Return [x, y] of the center of cell containing provided text 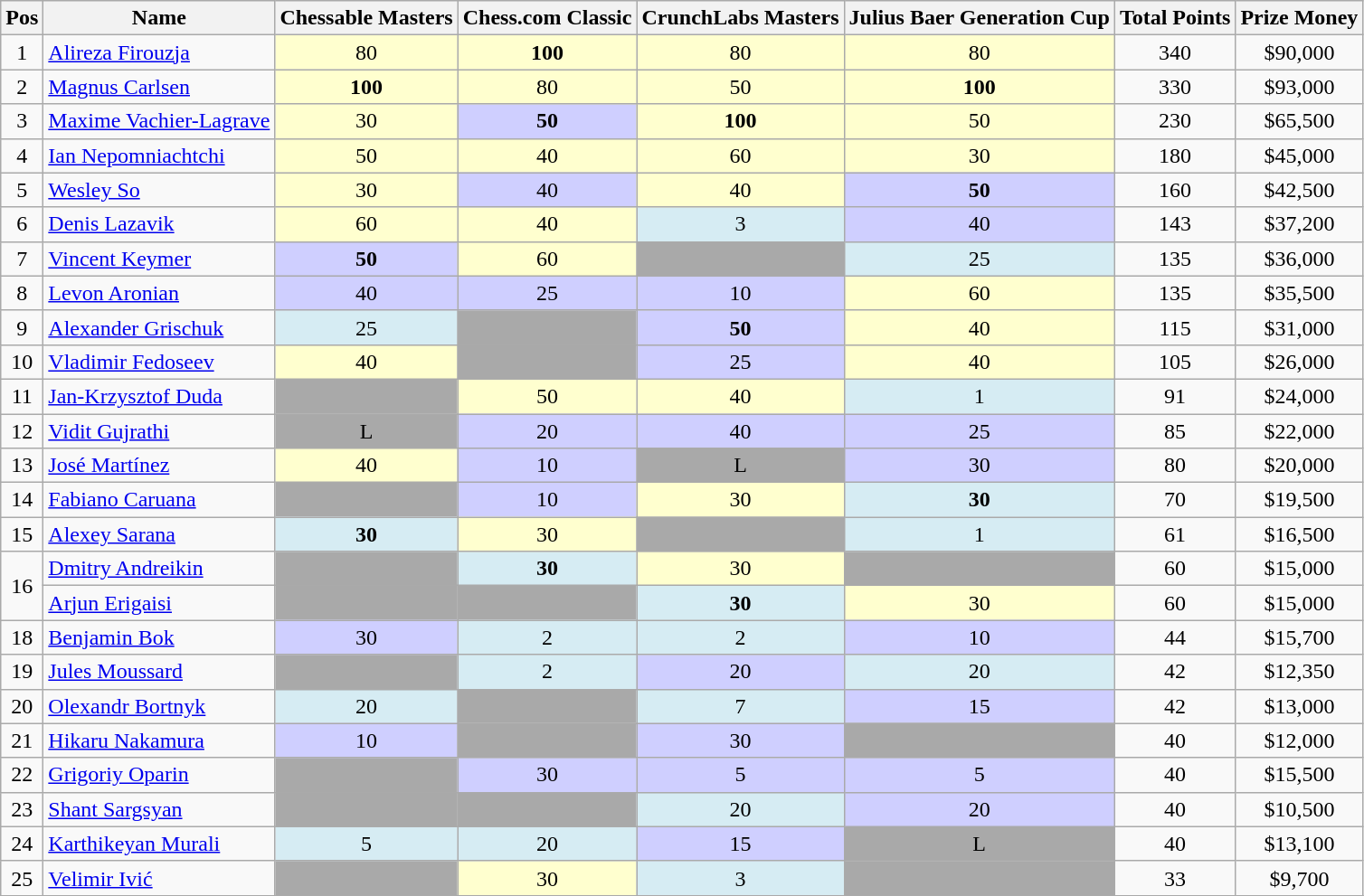
24 [22, 844]
$24,000 [1299, 396]
4 [22, 156]
23 [22, 809]
Pos [22, 18]
Vidit Gujrathi [159, 431]
Grigoriy Oparin [159, 775]
44 [1175, 637]
$15,700 [1299, 637]
$26,000 [1299, 362]
Denis Lazavik [159, 224]
115 [1175, 327]
Benjamin Bok [159, 637]
Julius Baer Generation Cup [979, 18]
$37,200 [1299, 224]
70 [1175, 500]
13 [22, 466]
21 [22, 740]
$35,500 [1299, 293]
Alexander Grischuk [159, 327]
José Martínez [159, 466]
Levon Aronian [159, 293]
$10,500 [1299, 809]
Ian Nepomniachtchi [159, 156]
$31,000 [1299, 327]
Name [159, 18]
$90,000 [1299, 52]
12 [22, 431]
$13,000 [1299, 706]
9 [22, 327]
14 [22, 500]
$9,700 [1299, 878]
Fabiano Caruana [159, 500]
Magnus Carlsen [159, 87]
Velimir Ivić [159, 878]
$22,000 [1299, 431]
$19,500 [1299, 500]
Hikaru Nakamura [159, 740]
Total Points [1175, 18]
Jules Moussard [159, 672]
$20,000 [1299, 466]
8 [22, 293]
$93,000 [1299, 87]
18 [22, 637]
Prize Money [1299, 18]
160 [1175, 190]
Chess.com Classic [547, 18]
Chessable Masters [366, 18]
$13,100 [1299, 844]
$42,500 [1299, 190]
22 [22, 775]
85 [1175, 431]
Vladimir Fedoseev [159, 362]
Shant Sargsyan [159, 809]
$12,000 [1299, 740]
Dmitry Andreikin [159, 569]
Vincent Keymer [159, 259]
105 [1175, 362]
143 [1175, 224]
Wesley So [159, 190]
Olexandr Bortnyk [159, 706]
19 [22, 672]
61 [1175, 534]
Alexey Sarana [159, 534]
$12,350 [1299, 672]
CrunchLabs Masters [740, 18]
230 [1175, 121]
$45,000 [1299, 156]
91 [1175, 396]
340 [1175, 52]
$36,000 [1299, 259]
Maxime Vachier-Lagrave [159, 121]
180 [1175, 156]
Alireza Firouzja [159, 52]
Jan-Krzysztof Duda [159, 396]
Arjun Erigaisi [159, 603]
11 [22, 396]
16 [22, 586]
330 [1175, 87]
$65,500 [1299, 121]
$15,500 [1299, 775]
33 [1175, 878]
Karthikeyan Murali [159, 844]
$16,500 [1299, 534]
6 [22, 224]
